Provide the (X, Y) coordinate of the cell's center where the given text is located.  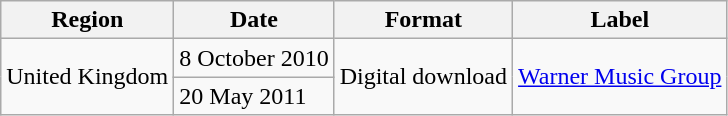
Label (620, 20)
Digital download (423, 77)
8 October 2010 (254, 58)
Warner Music Group (620, 77)
United Kingdom (88, 77)
Region (88, 20)
20 May 2011 (254, 96)
Date (254, 20)
Format (423, 20)
